Identify which cell holds the provided text, then report its [X, Y] central coordinate. 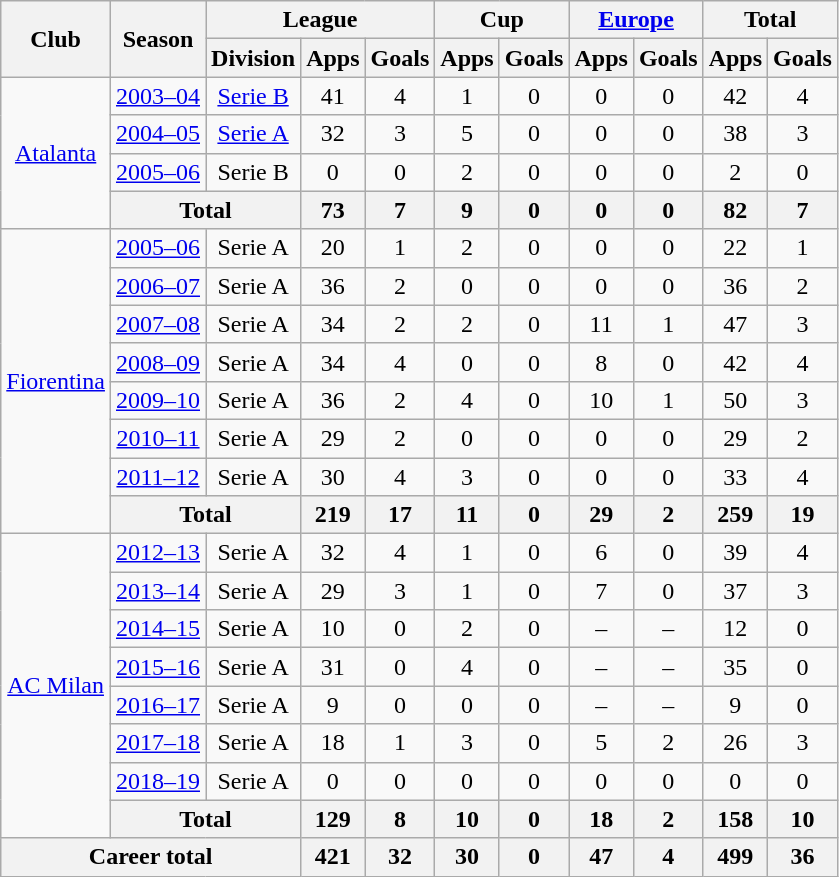
2007–08 [158, 324]
2004–05 [158, 134]
33 [735, 477]
26 [735, 743]
Career total [151, 857]
82 [735, 210]
Atalanta [56, 153]
2009–10 [158, 400]
39 [735, 553]
129 [333, 819]
Cup [502, 20]
6 [601, 553]
League [320, 20]
38 [735, 134]
2014–15 [158, 629]
Division [254, 58]
19 [803, 515]
421 [333, 857]
219 [333, 515]
2018–19 [158, 781]
499 [735, 857]
12 [735, 629]
Europe [636, 20]
2016–17 [158, 705]
2003–04 [158, 96]
AC Milan [56, 686]
22 [735, 248]
17 [400, 515]
2013–14 [158, 591]
41 [333, 96]
50 [735, 400]
2017–18 [158, 743]
37 [735, 591]
Fiorentina [56, 381]
20 [333, 248]
2006–07 [158, 286]
2015–16 [158, 667]
2012–13 [158, 553]
Club [56, 39]
31 [333, 667]
158 [735, 819]
Season [158, 39]
35 [735, 667]
2011–12 [158, 477]
73 [333, 210]
259 [735, 515]
2008–09 [158, 362]
2010–11 [158, 438]
